Output the [x, y] coordinate of the center of the cell containing the given text.  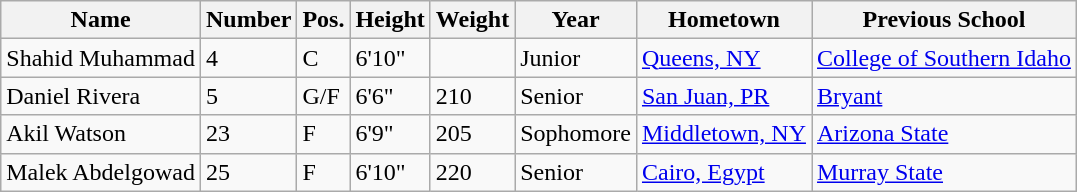
Bryant [944, 96]
Junior [576, 58]
5 [248, 96]
Akil Watson [101, 134]
6'9" [390, 134]
Pos. [324, 20]
4 [248, 58]
San Juan, PR [724, 96]
Murray State [944, 172]
23 [248, 134]
25 [248, 172]
Height [390, 20]
Malek Abdelgowad [101, 172]
Number [248, 20]
Middletown, NY [724, 134]
Shahid Muhammad [101, 58]
Daniel Rivera [101, 96]
Arizona State [944, 134]
Queens, NY [724, 58]
220 [472, 172]
210 [472, 96]
Year [576, 20]
Cairo, Egypt [724, 172]
6'6" [390, 96]
C [324, 58]
Hometown [724, 20]
College of Southern Idaho [944, 58]
G/F [324, 96]
Name [101, 20]
Weight [472, 20]
Sophomore [576, 134]
205 [472, 134]
Previous School [944, 20]
